Determine the [X, Y] coordinate at the center of the cell enclosing the given text.  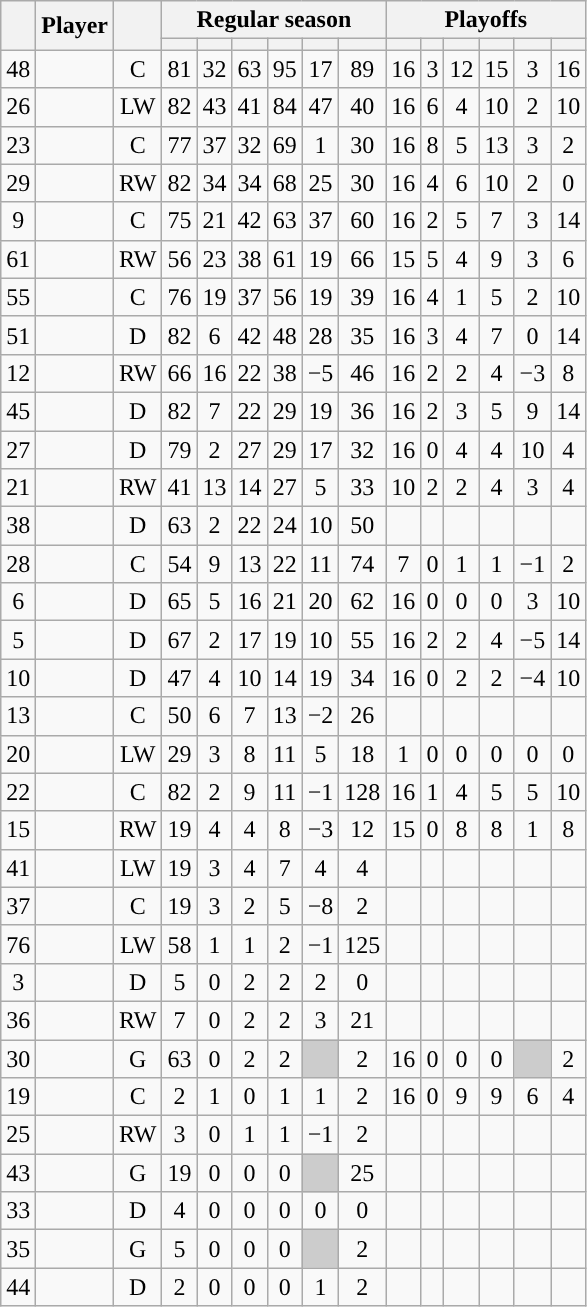
79 [180, 449]
18 [362, 754]
Player [75, 26]
67 [180, 640]
128 [362, 792]
51 [18, 335]
40 [362, 107]
39 [362, 297]
74 [362, 564]
68 [284, 183]
65 [180, 602]
45 [18, 411]
−4 [532, 678]
58 [180, 944]
−8 [320, 906]
62 [362, 602]
77 [180, 145]
84 [284, 107]
Regular season [274, 20]
46 [362, 373]
89 [362, 69]
60 [362, 221]
44 [18, 1287]
69 [284, 145]
125 [362, 944]
95 [284, 69]
81 [180, 69]
24 [284, 526]
75 [180, 221]
54 [180, 564]
Playoffs [486, 20]
−2 [320, 716]
